Extract the [X, Y] coordinate from the center of the cell holding the provided text.  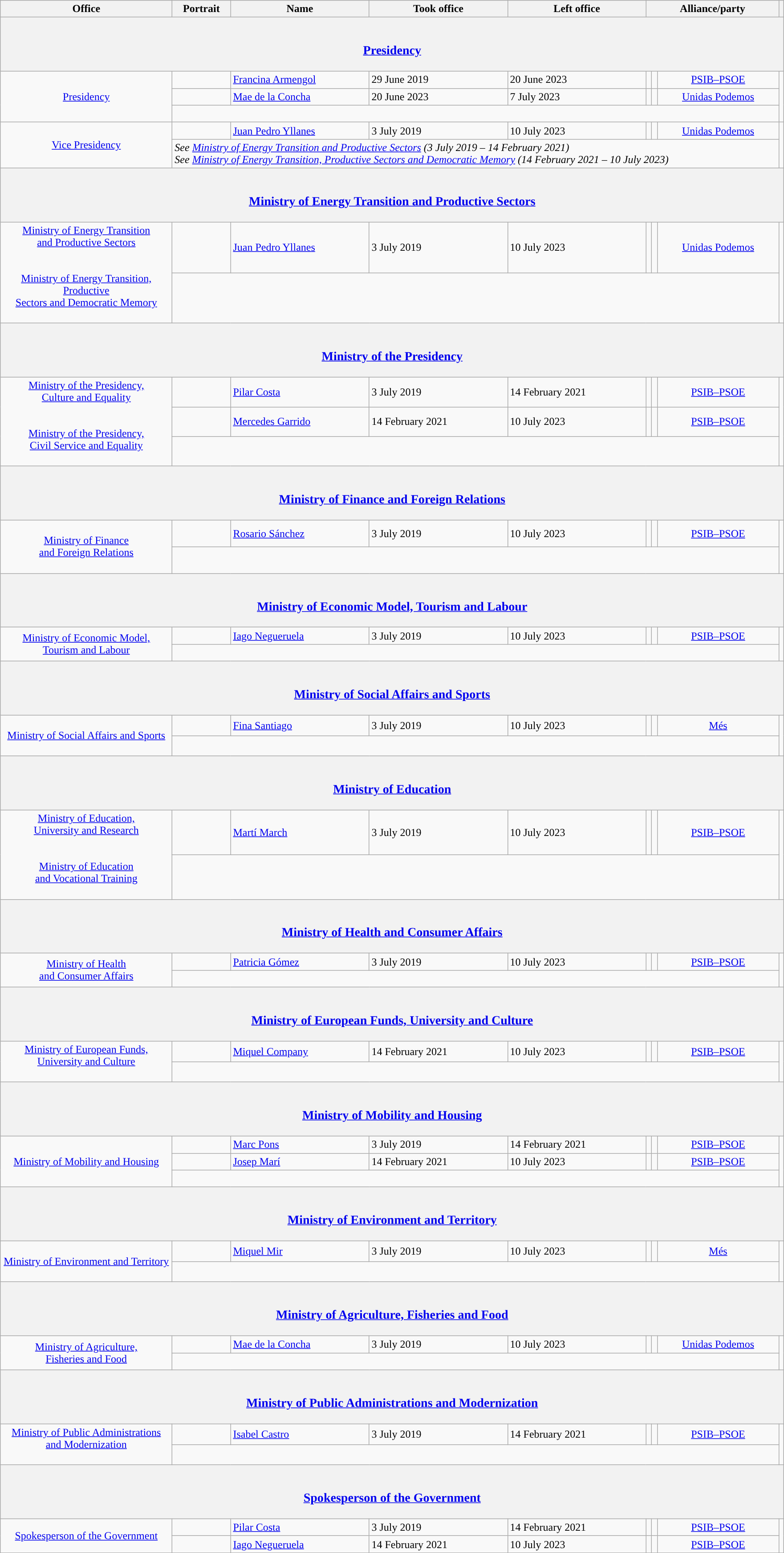
Ministry of Agriculture, Fisheries and Food [392, 1308]
Ministry of Public Administrationsand Modernization [86, 1444]
Ministry of Economic Model, Tourism and Labour [392, 600]
Marc Pons [300, 1145]
Ministry of the Presidency [392, 350]
7 July 2023 [577, 97]
Ministry of Agriculture,Fisheries and Food [86, 1353]
Ministry of Healthand Consumer Affairs [86, 970]
Ministry of Education [392, 783]
Francina Armengol [300, 80]
Ministry of European Funds, University and Culture [392, 1014]
Ministry of Energy Transitionand Productive SectorsMinistry of Energy Transition, ProductiveSectors and Democratic Memory [86, 273]
Left office [577, 9]
Ministry of Finance and Foreign Relations [392, 493]
Isabel Castro [300, 1434]
Vice Presidency [86, 145]
Miquel Mir [300, 1251]
Portrait [201, 9]
Josep Marí [300, 1162]
Fina Santiago [300, 726]
Office [86, 9]
Ministry of Financeand Foreign Relations [86, 547]
Rosario Sánchez [300, 534]
29 June 2019 [438, 80]
Alliance/party [712, 9]
Ministry of Economic Model,Tourism and Labour [86, 644]
Patricia Gómez [300, 962]
Ministry of Public Administrations and Modernization [392, 1397]
Ministry of European Funds,University and Culture [86, 1062]
Martí March [300, 832]
Ministry of the Presidency,Culture and EqualityMinistry of the Presidency,Civil Service and Equality [86, 422]
Ministry of Energy Transition and Productive Sectors [392, 195]
Mercedes Garrido [300, 422]
Miquel Company [300, 1052]
Ministry of Health and Consumer Affairs [392, 926]
Ministry of Education,University and ResearchMinistry of Educationand Vocational Training [86, 855]
Name [300, 9]
Took office [438, 9]
